Locate the cell with the specified text and output its (X, Y) center coordinate. 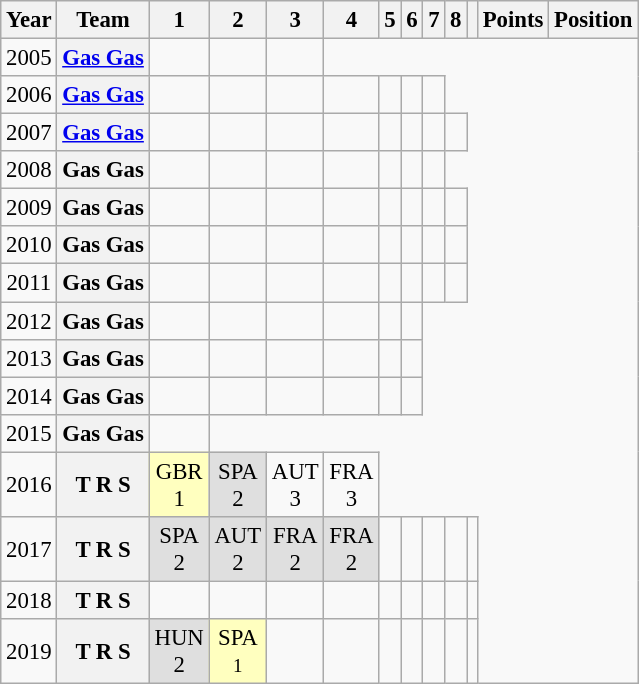
2 (238, 20)
AUT2 (238, 550)
Position (594, 20)
8 (456, 20)
2007 (29, 133)
5 (390, 20)
2017 (29, 550)
2010 (29, 245)
2009 (29, 208)
HUN2 (179, 652)
2006 (29, 95)
FRA3 (352, 484)
2018 (29, 600)
2011 (29, 283)
6 (412, 20)
2012 (29, 321)
2013 (29, 358)
AUT3 (296, 484)
2005 (29, 58)
2019 (29, 652)
Team (103, 20)
2014 (29, 396)
2015 (29, 433)
GBR1 (179, 484)
2016 (29, 484)
Year (29, 20)
4 (352, 20)
3 (296, 20)
1 (179, 20)
2008 (29, 170)
SPA1 (238, 652)
Points (512, 20)
7 (434, 20)
